For the text-containing cell, return its midpoint in (x, y) coordinate format. 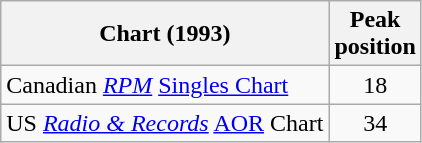
34 (375, 123)
US Radio & Records AOR Chart (165, 123)
Peakposition (375, 34)
18 (375, 85)
Chart (1993) (165, 34)
Canadian RPM Singles Chart (165, 85)
